Scan for the cell matching the given text and deliver its (X, Y) coordinate at center. 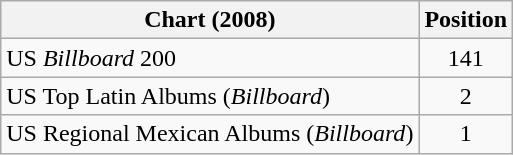
US Top Latin Albums (Billboard) (210, 96)
Chart (2008) (210, 20)
1 (466, 134)
US Billboard 200 (210, 58)
2 (466, 96)
US Regional Mexican Albums (Billboard) (210, 134)
141 (466, 58)
Position (466, 20)
